Output the (x, y) coordinate of the center of the cell containing the given text.  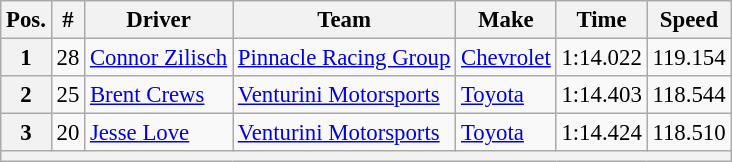
Jesse Love (159, 133)
1:14.403 (602, 95)
Pos. (26, 20)
Speed (689, 20)
Connor Zilisch (159, 58)
Brent Crews (159, 95)
3 (26, 133)
Team (344, 20)
1:14.424 (602, 133)
# (68, 20)
2 (26, 95)
Make (506, 20)
119.154 (689, 58)
25 (68, 95)
Pinnacle Racing Group (344, 58)
1 (26, 58)
Time (602, 20)
118.544 (689, 95)
Driver (159, 20)
118.510 (689, 133)
20 (68, 133)
1:14.022 (602, 58)
28 (68, 58)
Chevrolet (506, 58)
